Provide the (x, y) coordinate of the cell's center where the given text is located.  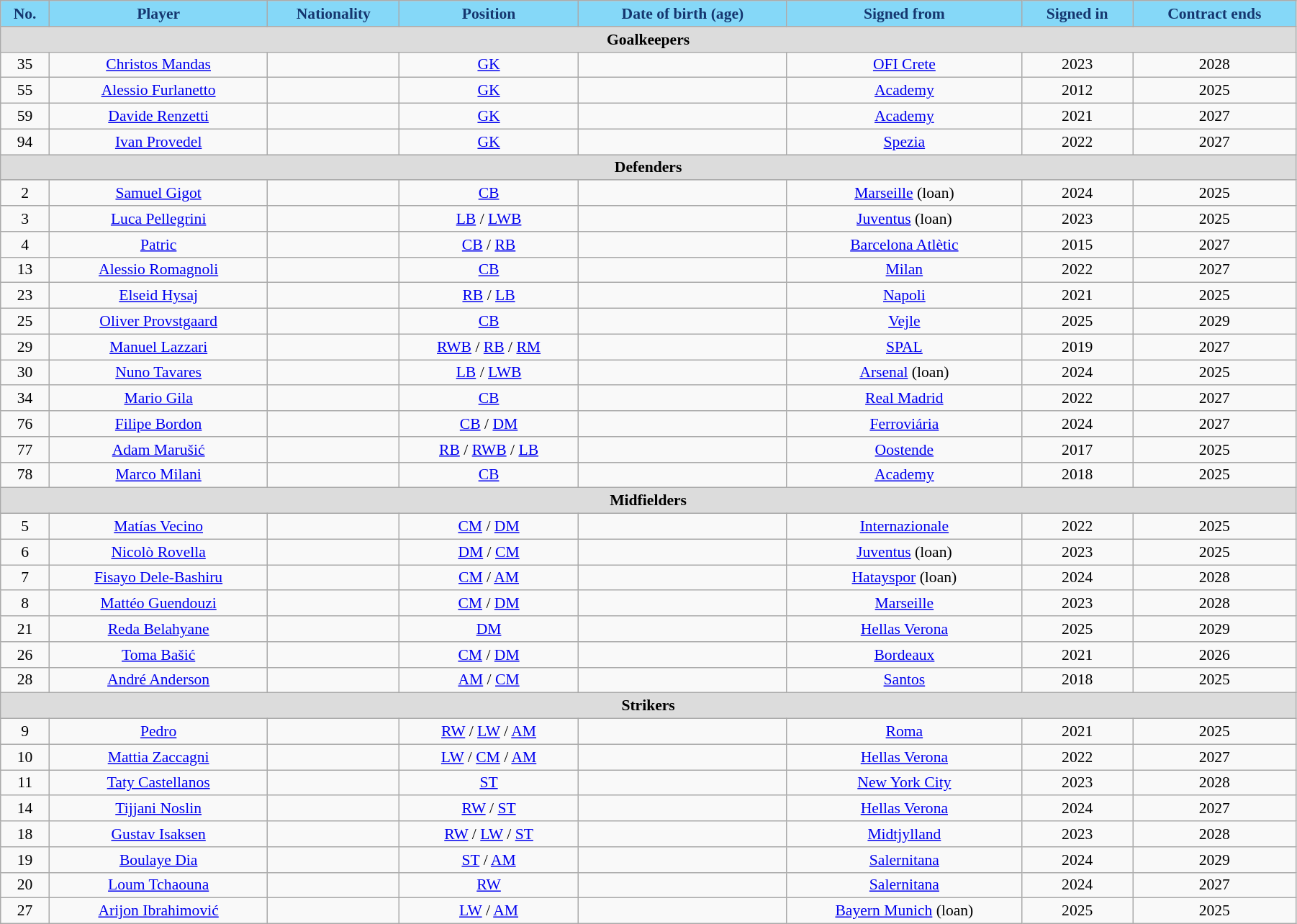
25 (25, 322)
Nuno Tavares (158, 373)
Marseille (loan) (904, 194)
18 (25, 834)
LW / AM (489, 911)
6 (25, 552)
Player (158, 14)
13 (25, 270)
Matías Vecino (158, 527)
Tijjani Noslin (158, 809)
Bordeaux (904, 655)
Marco Milani (158, 475)
14 (25, 809)
3 (25, 219)
Hatayspor (loan) (904, 578)
RW / LW / AM (489, 732)
Taty Castellanos (158, 783)
Filipe Bordon (158, 424)
Napoli (904, 296)
Bayern Munich (loan) (904, 911)
76 (25, 424)
LW / CM / AM (489, 757)
94 (25, 142)
34 (25, 399)
AM / CM (489, 680)
Signed in (1077, 14)
No. (25, 14)
Roma (904, 732)
27 (25, 911)
78 (25, 475)
ST / AM (489, 860)
35 (25, 65)
19 (25, 860)
Mario Gila (158, 399)
Midtjylland (904, 834)
59 (25, 117)
28 (25, 680)
11 (25, 783)
OFI Crete (904, 65)
Santos (904, 680)
Loum Tchaouna (158, 885)
Manuel Lazzari (158, 347)
Marseille (904, 604)
8 (25, 604)
Ferroviária (904, 424)
Defenders (648, 168)
Milan (904, 270)
CM / AM (489, 578)
Arijon Ibrahimović (158, 911)
23 (25, 296)
55 (25, 91)
Barcelona Atlètic (904, 245)
RW (489, 885)
Date of birth (age) (682, 14)
29 (25, 347)
Samuel Gigot (158, 194)
77 (25, 450)
Signed from (904, 14)
Nicolò Rovella (158, 552)
9 (25, 732)
ST (489, 783)
Real Madrid (904, 399)
4 (25, 245)
Arsenal (loan) (904, 373)
Nationality (334, 14)
DM / CM (489, 552)
Patric (158, 245)
10 (25, 757)
30 (25, 373)
Internazionale (904, 527)
20 (25, 885)
2026 (1214, 655)
26 (25, 655)
SPAL (904, 347)
DM (489, 629)
Davide Renzetti (158, 117)
2012 (1077, 91)
Mattia Zaccagni (158, 757)
21 (25, 629)
Mattéo Guendouzi (158, 604)
Adam Marušić (158, 450)
Fisayo Dele-Bashiru (158, 578)
CB / DM (489, 424)
Boulaye Dia (158, 860)
Vejle (904, 322)
2 (25, 194)
Strikers (648, 706)
Midfielders (648, 501)
Alessio Furlanetto (158, 91)
2015 (1077, 245)
Contract ends (1214, 14)
Gustav Isaksen (158, 834)
7 (25, 578)
CB / RB (489, 245)
Pedro (158, 732)
5 (25, 527)
RW / LW / ST (489, 834)
Toma Bašić (158, 655)
Christos Mandas (158, 65)
RW / ST (489, 809)
Oliver Provstgaard (158, 322)
2017 (1077, 450)
RB / LB (489, 296)
RWB / RB / RM (489, 347)
Oostende (904, 450)
Reda Belahyane (158, 629)
Spezia (904, 142)
Goalkeepers (648, 40)
2019 (1077, 347)
Luca Pellegrini (158, 219)
Ivan Provedel (158, 142)
Position (489, 14)
RB / RWB / LB (489, 450)
Alessio Romagnoli (158, 270)
Elseid Hysaj (158, 296)
New York City (904, 783)
André Anderson (158, 680)
